Provide the [x, y] coordinate of the cell's center where the given text is located.  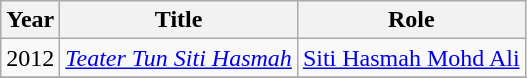
Role [411, 20]
Teater Tun Siti Hasmah [179, 58]
Siti Hasmah Mohd Ali [411, 58]
2012 [30, 58]
Year [30, 20]
Title [179, 20]
